Extract the (X, Y) coordinate from the center of the cell holding the provided text.  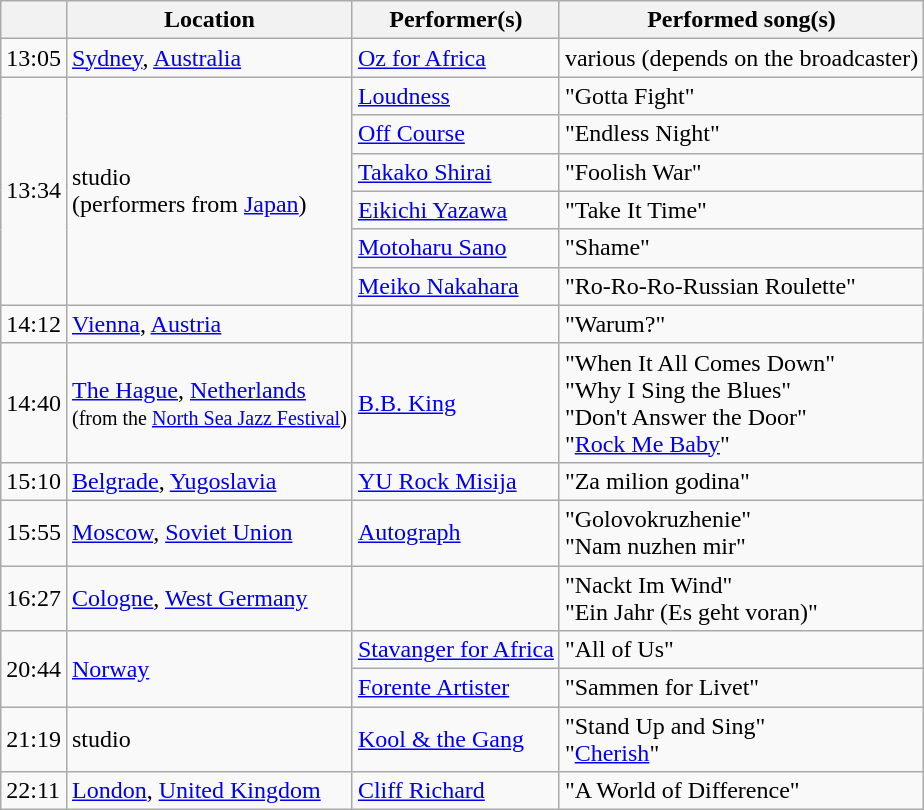
20:44 (34, 669)
Performed song(s) (741, 20)
Stavanger for Africa (456, 650)
"Stand Up and Sing""Cherish" (741, 740)
Takako Shirai (456, 172)
"Endless Night" (741, 134)
Cologne, West Germany (209, 598)
studio (performers from Japan) (209, 191)
"Sammen for Livet" (741, 688)
15:55 (34, 532)
Performer(s) (456, 20)
Sydney, Australia (209, 58)
"A World of Difference" (741, 791)
Moscow, Soviet Union (209, 532)
Vienna, Austria (209, 324)
"Foolish War" (741, 172)
Forente Artister (456, 688)
"Golovokruzhenie""Nam nuzhen mir" (741, 532)
Kool & the Gang (456, 740)
"All of Us" (741, 650)
21:19 (34, 740)
Eikichi Yazawa (456, 210)
Cliff Richard (456, 791)
Location (209, 20)
"Ro-Ro-Ro-Russian Roulette" (741, 286)
13:34 (34, 191)
"Gotta Fight" (741, 96)
various (depends on the broadcaster) (741, 58)
London, United Kingdom (209, 791)
studio (209, 740)
22:11 (34, 791)
Loudness (456, 96)
"Za milion godina" (741, 481)
B.B. King (456, 402)
"Take It Time" (741, 210)
Norway (209, 669)
The Hague, Netherlands(from the North Sea Jazz Festival) (209, 402)
16:27 (34, 598)
14:12 (34, 324)
"Nackt Im Wind""Ein Jahr (Es geht voran)" (741, 598)
15:10 (34, 481)
Motoharu Sano (456, 248)
13:05 (34, 58)
YU Rock Misija (456, 481)
"When It All Comes Down""Why I Sing the Blues""Don't Answer the Door""Rock Me Baby" (741, 402)
Meiko Nakahara (456, 286)
Oz for Africa (456, 58)
"Shame" (741, 248)
Autograph (456, 532)
14:40 (34, 402)
Belgrade, Yugoslavia (209, 481)
Off Course (456, 134)
"Warum?" (741, 324)
